Detect which cell encompasses the target text, then output its [X, Y] center coordinate. 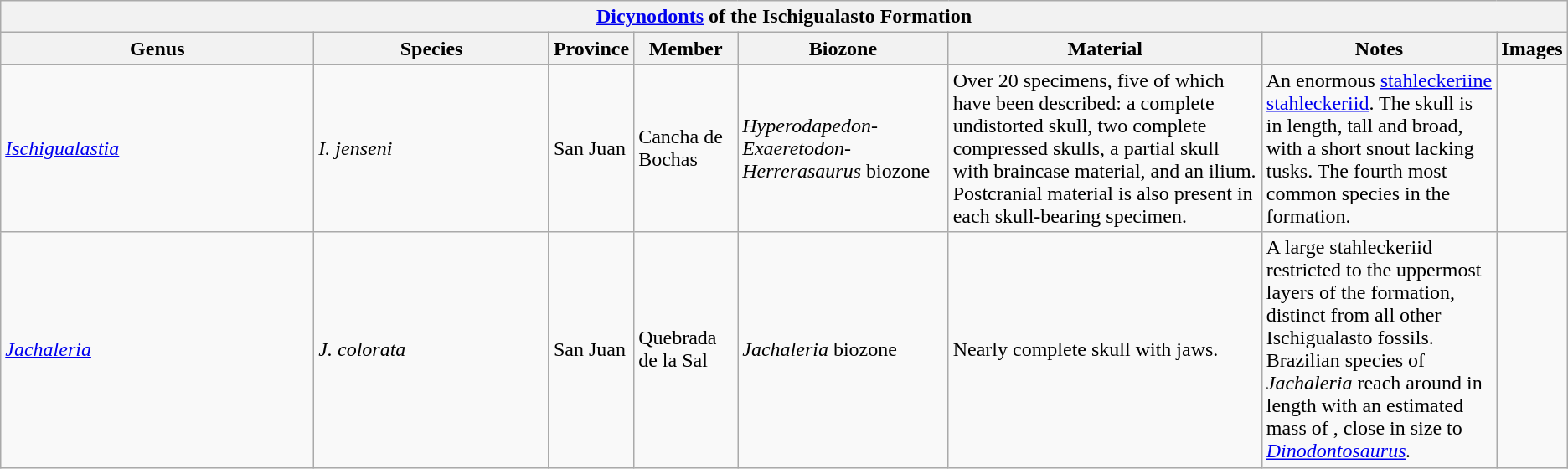
Member [686, 49]
Ischigualastia [157, 148]
Genus [157, 49]
Province [591, 49]
Cancha de Bochas [686, 148]
Species [432, 49]
Images [1532, 49]
Jachaleria biozone [843, 350]
J. colorata [432, 350]
Biozone [843, 49]
Quebrada de la Sal [686, 350]
Material [1105, 49]
Dicynodonts of the Ischigualasto Formation [784, 17]
Hyperodapedon-Exaeretodon-Herrerasaurus biozone [843, 148]
I. jenseni [432, 148]
Nearly complete skull with jaws. [1105, 350]
Notes [1379, 49]
Jachaleria [157, 350]
